Detect which cell encompasses the target text, then output its [x, y] center coordinate. 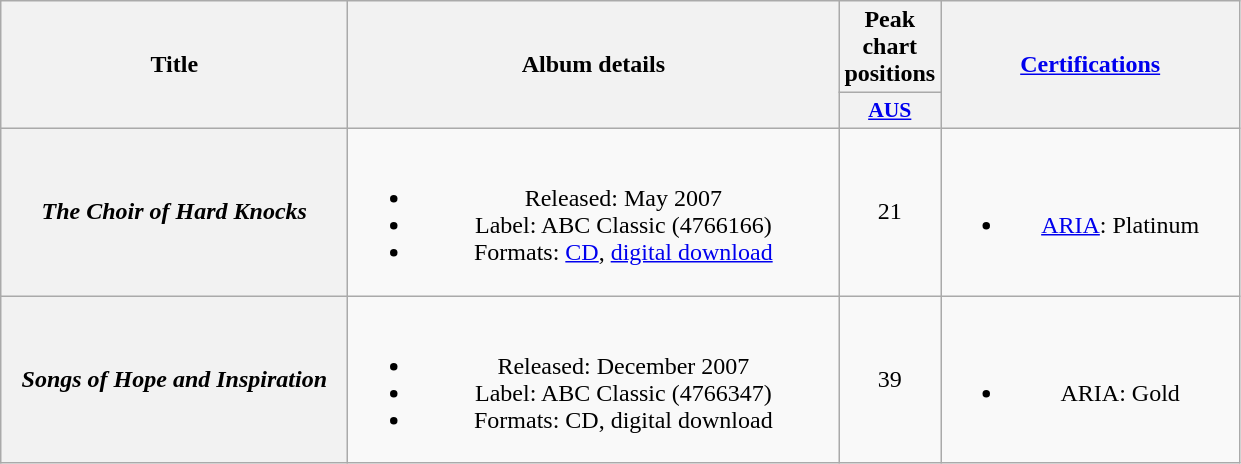
Certifications [1090, 65]
39 [890, 380]
ARIA: Platinum [1090, 212]
Released: December 2007Label: ABC Classic (4766347)Formats: CD, digital download [594, 380]
ARIA: Gold [1090, 380]
21 [890, 212]
Songs of Hope and Inspiration [174, 380]
Title [174, 65]
Album details [594, 65]
Released: May 2007Label: ABC Classic (4766166)Formats: CD, digital download [594, 212]
Peak chart positions [890, 47]
The Choir of Hard Knocks [174, 212]
AUS [890, 111]
